Find where the given text appears and provide that cell's center as [x, y] coordinate. 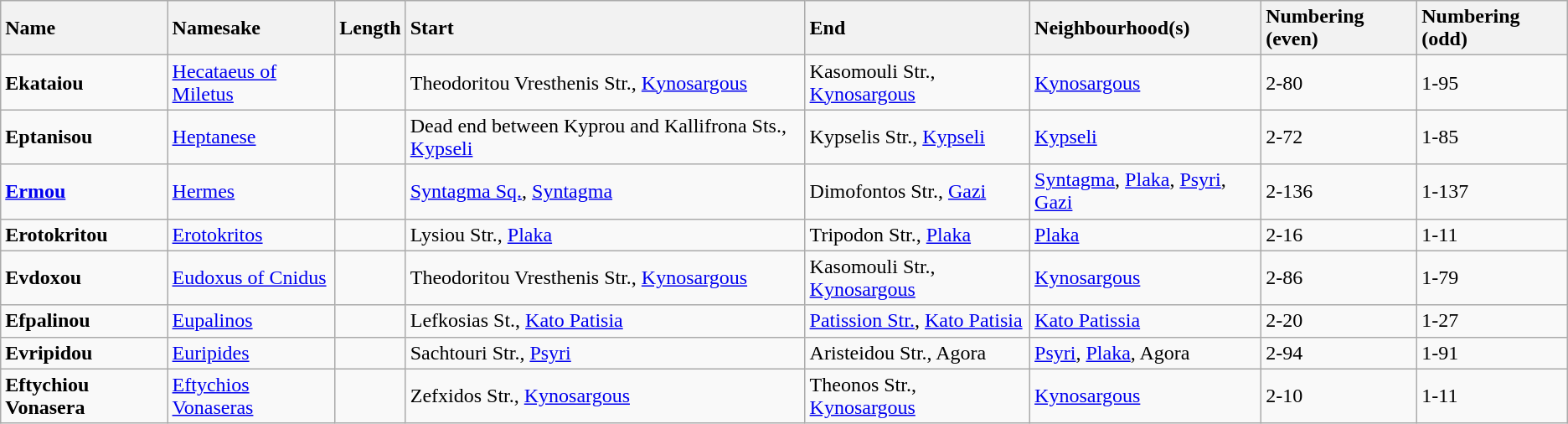
Erotokritos [251, 235]
Efpalinou [84, 321]
Name [84, 28]
Eupalinos [251, 321]
Kypselis Str., Kypseli [918, 137]
Lysiou Str., Plaka [605, 235]
1-79 [1493, 278]
2-10 [1339, 396]
Hecataeus of Miletus [251, 82]
Plaka [1146, 235]
2-20 [1339, 321]
Theonos Str., Kynosargous [918, 396]
2-16 [1339, 235]
1-27 [1493, 321]
Kato Patissia [1146, 321]
2-136 [1339, 191]
Lefkosias St., Kato Patisia [605, 321]
Evdoxou [84, 278]
Evripidou [84, 353]
Ermou [84, 191]
Euripides [251, 353]
Patission Str., Kato Patisia [918, 321]
1-137 [1493, 191]
Tripodon Str., Plaka [918, 235]
Dead end between Kyprou and Kallifrona Sts., Kypseli [605, 137]
Aristeidou Str., Agora [918, 353]
Sachtouri Str., Psyri [605, 353]
2-80 [1339, 82]
2-94 [1339, 353]
Start [605, 28]
Namesake [251, 28]
Ekataiou [84, 82]
Zefxidos Str., Kynosargous [605, 396]
Erotokritou [84, 235]
Numbering (odd) [1493, 28]
1-91 [1493, 353]
Eftychiou Vonasera [84, 396]
Neighbourhood(s) [1146, 28]
Kypseli [1146, 137]
Eudoxus of Cnidus [251, 278]
Psyri, Plaka, Agora [1146, 353]
1-85 [1493, 137]
2-86 [1339, 278]
Heptanese [251, 137]
Eftychios Vonaseras [251, 396]
End [918, 28]
1-95 [1493, 82]
Length [370, 28]
2-72 [1339, 137]
Dimofontos Str., Gazi [918, 191]
Eptanisou [84, 137]
Syntagma Sq., Syntagma [605, 191]
Syntagma, Plaka, Psyri, Gazi [1146, 191]
Hermes [251, 191]
Numbering (even) [1339, 28]
